Pinpoint the cell where the given text exists, returning its [x, y] midpoint coordinate. 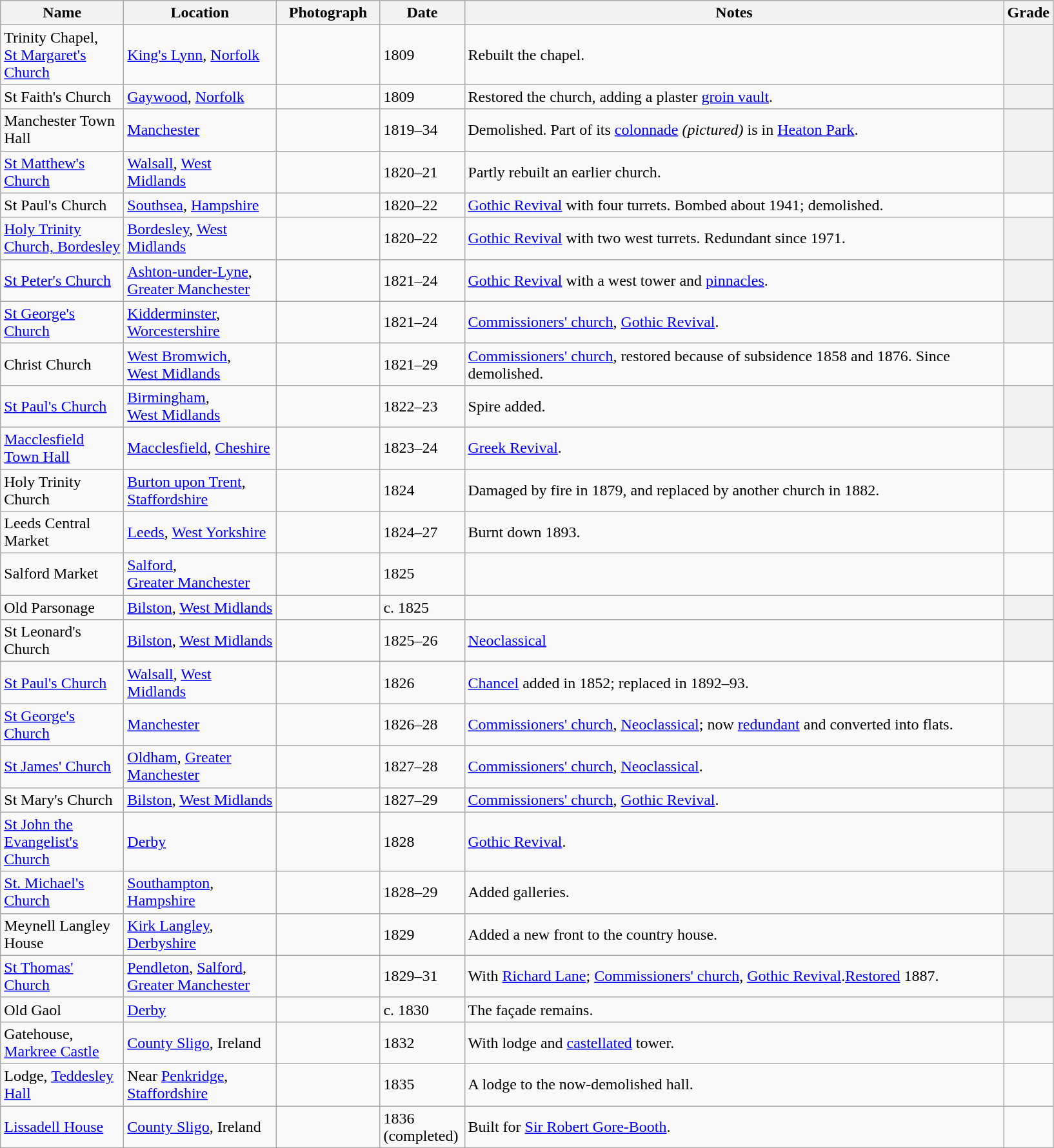
Macclesfield, Cheshire [200, 448]
Gothic Revival. [734, 842]
Old Parsonage [62, 608]
Southsea, Hampshire [200, 205]
1828 [422, 842]
King's Lynn, Norfolk [200, 55]
1820–21 [422, 172]
Lodge, Teddesley Hall [62, 1085]
A lodge to the now-demolished hall. [734, 1085]
With lodge and castellated tower. [734, 1042]
St John the Evangelist's Church [62, 842]
Chancel added in 1852; replaced in 1892–93. [734, 682]
Demolished. Part of its colonnade (pictured) is in Heaton Park. [734, 130]
Macclesfield Town Hall [62, 448]
Date [422, 13]
Commissioners' church, Neoclassical; now redundant and converted into flats. [734, 725]
1836 (completed) [422, 1126]
Salford Market [62, 574]
Southampton, Hampshire [200, 893]
Leeds, West Yorkshire [200, 533]
St Mary's Church [62, 800]
Oldham, Greater Manchester [200, 766]
Commissioners' church, Neoclassical. [734, 766]
Burton upon Trent, Staffordshire [200, 490]
1823–24 [422, 448]
Bordesley, West Midlands [200, 239]
c. 1825 [422, 608]
Near Penkridge, Staffordshire [200, 1085]
Meynell Langley House [62, 934]
Birmingham,West Midlands [200, 406]
Rebuilt the chapel. [734, 55]
West Bromwich,West Midlands [200, 364]
Greek Revival. [734, 448]
St. Michael's Church [62, 893]
Restored the church, adding a plaster groin vault. [734, 97]
Photograph [328, 13]
c. 1830 [422, 1009]
Spire added. [734, 406]
Holy Trinity Church [62, 490]
The façade remains. [734, 1009]
St Leonard's Church [62, 641]
Added a new front to the country house. [734, 934]
Kirk Langley, Derbyshire [200, 934]
Lissadell House [62, 1126]
Ashton-under-Lyne, Greater Manchester [200, 280]
St Matthew's Church [62, 172]
Burnt down 1893. [734, 533]
Built for Sir Robert Gore-Booth. [734, 1126]
Notes [734, 13]
St James' Church [62, 766]
Location [200, 13]
1824 [422, 490]
Neoclassical [734, 641]
1826 [422, 682]
St Faith's Church [62, 97]
1821–29 [422, 364]
1828–29 [422, 893]
Gothic Revival with a west tower and pinnacles. [734, 280]
Name [62, 13]
1827–28 [422, 766]
1825–26 [422, 641]
Grade [1028, 13]
Kidderminster, Worcestershire [200, 322]
Leeds Central Market [62, 533]
1829–31 [422, 976]
Manchester Town Hall [62, 130]
Added galleries. [734, 893]
1826–28 [422, 725]
1825 [422, 574]
St Thomas' Church [62, 976]
Gothic Revival with two west turrets. Redundant since 1971. [734, 239]
Damaged by fire in 1879, and replaced by another church in 1882. [734, 490]
Commissioners' church, restored because of subsidence 1858 and 1876. Since demolished. [734, 364]
Partly rebuilt an earlier church. [734, 172]
Pendleton, Salford,Greater Manchester [200, 976]
Gothic Revival with four turrets. Bombed about 1941; demolished. [734, 205]
Christ Church [62, 364]
Gatehouse,Markree Castle [62, 1042]
With Richard Lane; Commissioners' church, Gothic Revival.Restored 1887. [734, 976]
Old Gaol [62, 1009]
1822–23 [422, 406]
1824–27 [422, 533]
Trinity Chapel, St Margaret's Church [62, 55]
1827–29 [422, 800]
Holy Trinity Church, Bordesley [62, 239]
1819–34 [422, 130]
1829 [422, 934]
1835 [422, 1085]
St Peter's Church [62, 280]
1832 [422, 1042]
Salford,Greater Manchester [200, 574]
Gaywood, Norfolk [200, 97]
